Detect which cell encompasses the target text, then output its (X, Y) center coordinate. 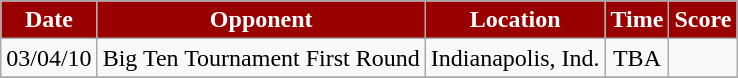
TBA (637, 58)
Indianapolis, Ind. (515, 58)
Date (49, 20)
Big Ten Tournament First Round (261, 58)
03/04/10 (49, 58)
Location (515, 20)
Time (637, 20)
Score (703, 20)
Opponent (261, 20)
